Output the (X, Y) coordinate of the center of the cell containing the given text.  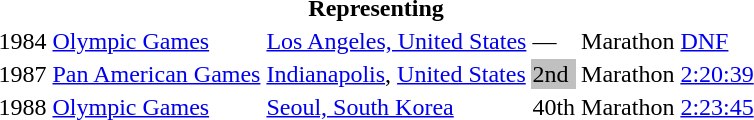
2nd (554, 74)
Olympic Games (156, 41)
Pan American Games (156, 74)
Indianapolis, United States (396, 74)
— (554, 41)
Los Angeles, United States (396, 41)
